Find where the given text appears and provide that cell's center as (X, Y) coordinate. 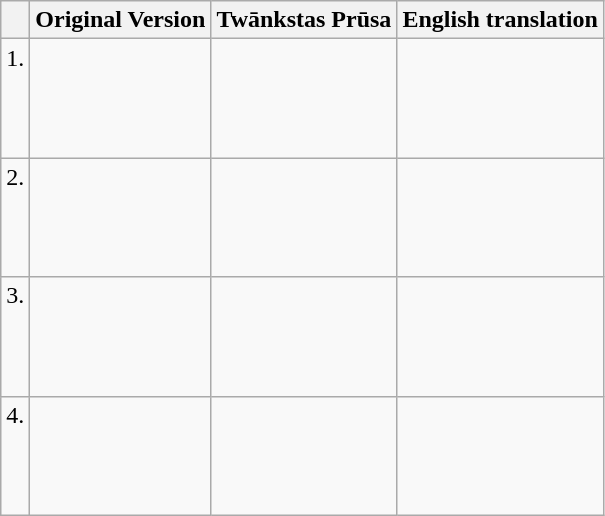
Original Version (120, 20)
1. (16, 98)
English translation (500, 20)
4. (16, 456)
2. (16, 218)
3. (16, 336)
Twānkstas Prūsa (304, 20)
